Detect which cell encompasses the target text, then output its (x, y) center coordinate. 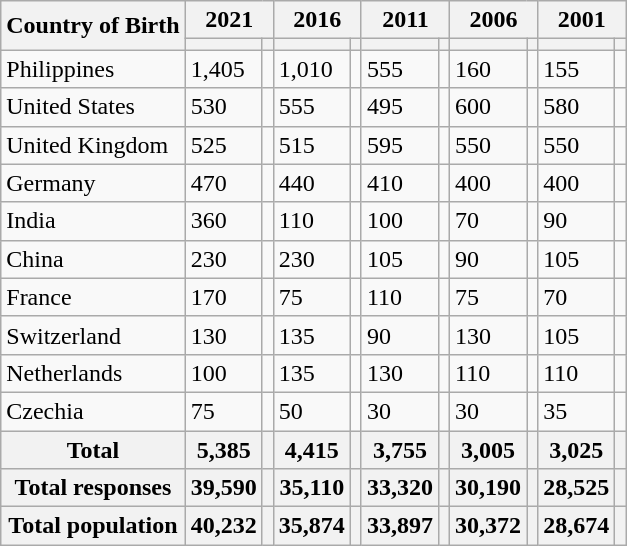
39,590 (224, 488)
5,385 (224, 449)
580 (576, 107)
United States (93, 107)
30,372 (488, 526)
United Kingdom (93, 145)
4,415 (312, 449)
1,010 (312, 69)
33,897 (400, 526)
Total responses (93, 488)
2016 (317, 20)
170 (224, 297)
530 (224, 107)
2006 (494, 20)
Germany (93, 183)
155 (576, 69)
Philippines (93, 69)
3,755 (400, 449)
Total (93, 449)
495 (400, 107)
35,110 (312, 488)
515 (312, 145)
3,025 (576, 449)
525 (224, 145)
50 (312, 411)
Switzerland (93, 335)
470 (224, 183)
600 (488, 107)
1,405 (224, 69)
India (93, 221)
30,190 (488, 488)
360 (224, 221)
Total population (93, 526)
35,874 (312, 526)
2021 (229, 20)
2001 (582, 20)
China (93, 259)
28,674 (576, 526)
2011 (405, 20)
410 (400, 183)
35 (576, 411)
Country of Birth (93, 26)
Netherlands (93, 373)
3,005 (488, 449)
28,525 (576, 488)
33,320 (400, 488)
160 (488, 69)
440 (312, 183)
40,232 (224, 526)
595 (400, 145)
France (93, 297)
Czechia (93, 411)
